Search for the cell housing the specified text and yield its (x, y) center coordinate. 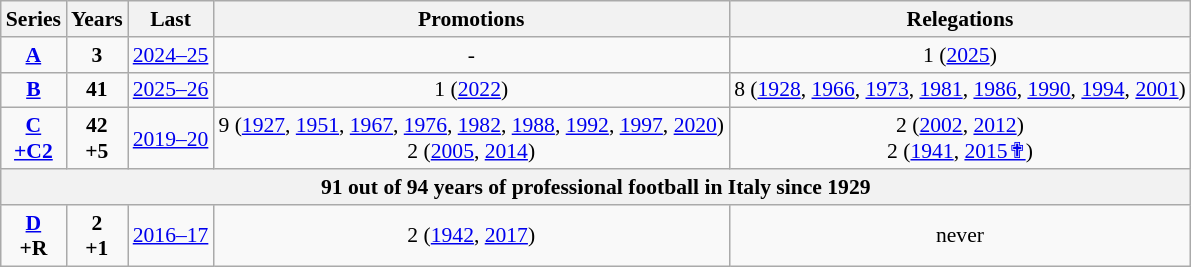
C+C2 (34, 138)
2019–20 (171, 138)
D+R (34, 236)
2+1 (97, 236)
A (34, 55)
Relegations (960, 19)
2025–26 (171, 90)
91 out of 94 years of professional football in Italy since 1929 (596, 187)
2024–25 (171, 55)
3 (97, 55)
1 (2022) (471, 90)
B (34, 90)
Last (171, 19)
1 (2025) (960, 55)
41 (97, 90)
8 (1928, 1966, 1973, 1981, 1986, 1990, 1994, 2001) (960, 90)
Promotions (471, 19)
2 (1942, 2017) (471, 236)
42+5 (97, 138)
never (960, 236)
9 (1927, 1951, 1967, 1976, 1982, 1988, 1992, 1997, 2020) 2 (2005, 2014) (471, 138)
2016–17 (171, 236)
- (471, 55)
2 (2002, 2012) 2 (1941, 2015✟) (960, 138)
Years (97, 19)
Series (34, 19)
